Identify which cell holds the provided text, then report its (x, y) central coordinate. 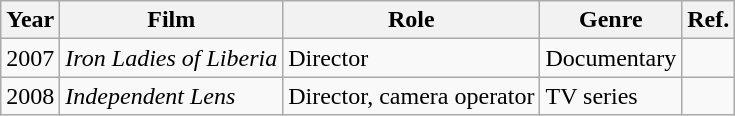
Independent Lens (172, 96)
Year (30, 20)
Documentary (611, 58)
2007 (30, 58)
Role (412, 20)
Ref. (708, 20)
TV series (611, 96)
Director (412, 58)
2008 (30, 96)
Director, camera operator (412, 96)
Iron Ladies of Liberia (172, 58)
Genre (611, 20)
Film (172, 20)
